Pinpoint the cell where the given text exists, returning its (x, y) midpoint coordinate. 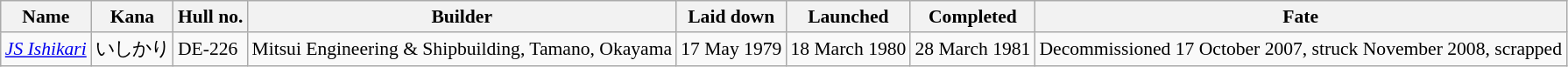
Mitsui Engineering & Shipbuilding, Tamano, Okayama (462, 49)
Name (46, 17)
JS Ishikari (46, 49)
Fate (1300, 17)
Hull no. (210, 17)
Laid down (731, 17)
Launched (848, 17)
Builder (462, 17)
いしかり (132, 49)
Completed (972, 17)
18 March 1980 (848, 49)
17 May 1979 (731, 49)
28 March 1981 (972, 49)
Decommissioned 17 October 2007, struck November 2008, scrapped (1300, 49)
DE-226 (210, 49)
Kana (132, 17)
